Return (x, y) of the center of cell containing provided text 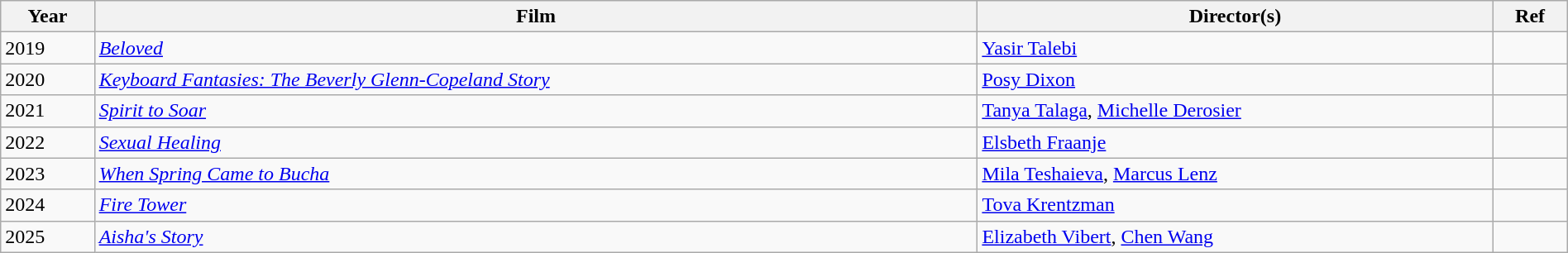
When Spring Came to Bucha (536, 174)
Fire Tower (536, 205)
2025 (48, 236)
Ref (1530, 17)
Tanya Talaga, Michelle Derosier (1236, 111)
Year (48, 17)
Elizabeth Vibert, Chen Wang (1236, 236)
2021 (48, 111)
2019 (48, 48)
2020 (48, 79)
Aisha's Story (536, 236)
Spirit to Soar (536, 111)
Sexual Healing (536, 142)
Director(s) (1236, 17)
Posy Dixon (1236, 79)
Film (536, 17)
Beloved (536, 48)
Mila Teshaieva, Marcus Lenz (1236, 174)
2023 (48, 174)
Tova Krentzman (1236, 205)
Elsbeth Fraanje (1236, 142)
Keyboard Fantasies: The Beverly Glenn-Copeland Story (536, 79)
2024 (48, 205)
2022 (48, 142)
Yasir Talebi (1236, 48)
